Detect which cell encompasses the target text, then output its (x, y) center coordinate. 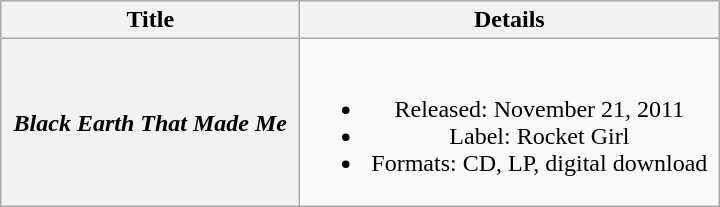
Black Earth That Made Me (150, 122)
Details (510, 20)
Title (150, 20)
Released: November 21, 2011Label: Rocket GirlFormats: CD, LP, digital download (510, 122)
